For the text-containing cell, return its midpoint in (x, y) coordinate format. 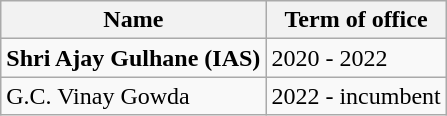
2022 - incumbent (356, 96)
2020 - 2022 (356, 58)
G.C. Vinay Gowda (134, 96)
Shri Ajay Gulhane (IAS) (134, 58)
Name (134, 20)
Term of office (356, 20)
